Find where the given text appears and provide that cell's center as (x, y) coordinate. 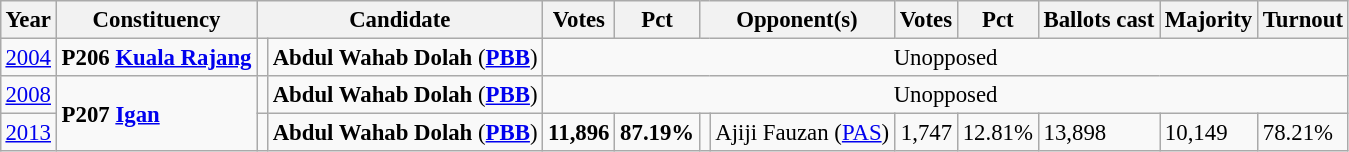
1,747 (926, 133)
Ballots cast (1098, 20)
11,896 (579, 133)
Majority (1209, 20)
Candidate (400, 20)
10,149 (1209, 133)
87.19% (658, 133)
Opponent(s) (796, 20)
78.21% (1302, 133)
2013 (28, 133)
P206 Kuala Rajang (156, 57)
Constituency (156, 20)
2004 (28, 57)
Ajiji Fauzan (PAS) (802, 133)
Turnout (1302, 20)
12.81% (998, 133)
Year (28, 20)
2008 (28, 95)
13,898 (1098, 133)
P207 Igan (156, 114)
